Output the (x, y) coordinate of the center of the cell containing the given text.  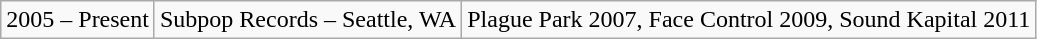
2005 – Present (78, 20)
Plague Park 2007, Face Control 2009, Sound Kapital 2011 (749, 20)
Subpop Records – Seattle, WA (308, 20)
